Determine the [x, y] coordinate at the center of the cell enclosing the given text.  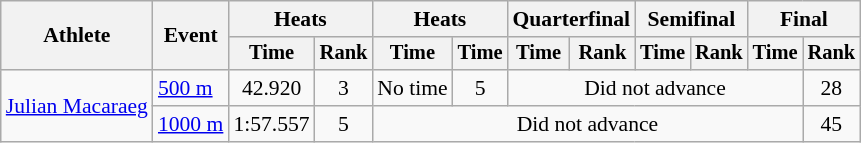
42.920 [271, 88]
Quarterfinal [571, 19]
1:57.557 [271, 124]
Julian Macaraeg [77, 106]
Athlete [77, 36]
Final [804, 19]
500 m [190, 88]
Event [190, 36]
45 [832, 124]
28 [832, 88]
1000 m [190, 124]
No time [412, 88]
Semifinal [691, 19]
3 [344, 88]
